Extract the (x, y) coordinate from the center of the cell holding the provided text.  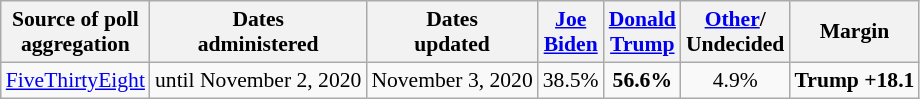
Margin (854, 32)
FiveThirtyEight (76, 80)
4.9% (735, 80)
November 3, 2020 (452, 80)
Source of pollaggregation (76, 32)
until November 2, 2020 (258, 80)
Trump +18.1 (854, 80)
38.5% (571, 80)
Other/Undecided (735, 32)
56.6% (642, 80)
Dates updated (452, 32)
JoeBiden (571, 32)
DonaldTrump (642, 32)
Dates administered (258, 32)
